Locate the cell with the specified text and output its [X, Y] center coordinate. 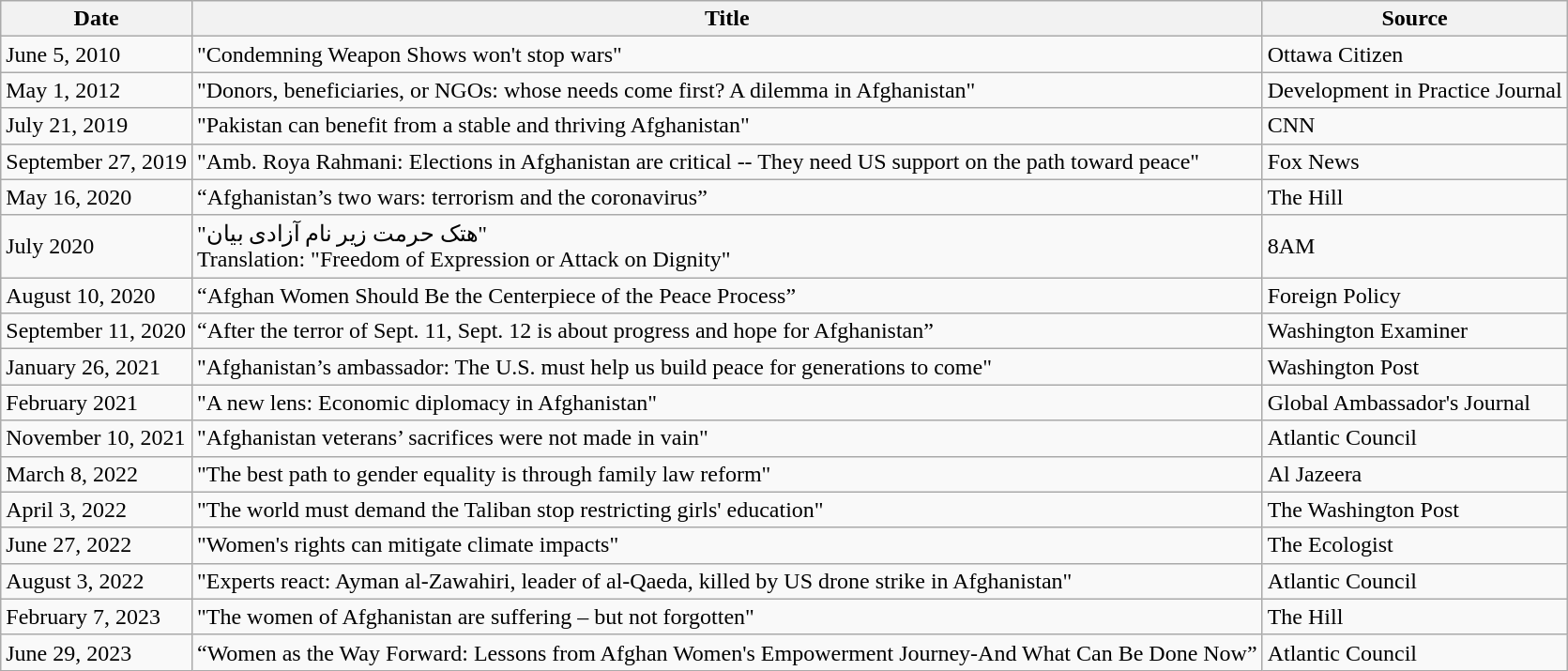
Date [97, 19]
"The women of Afghanistan are suffering – but not forgotten" [726, 617]
May 1, 2012 [97, 90]
"Women's rights can mitigate climate impacts" [726, 545]
Fox News [1415, 161]
September 11, 2020 [97, 331]
Source [1415, 19]
Foreign Policy [1415, 296]
CNN [1415, 126]
"The world must demand the Taliban stop restricting girls' education" [726, 510]
June 29, 2023 [97, 652]
Ottawa Citizen [1415, 54]
“Afghan Women Should Be the Centerpiece of the Peace Process” [726, 296]
"هتک‌ حرمت زیر نام آزادی بیان"Translation: "Freedom of Expression or Attack on Dignity" [726, 246]
“Afghanistan’s two wars: terrorism and the coronavirus” [726, 197]
“After the terror of Sept. 11, Sept. 12 is about progress and hope for Afghanistan” [726, 331]
8AM [1415, 246]
Washington Examiner [1415, 331]
"Afghanistan’s ambassador: The U.S. must help us build peace for generations to come" [726, 367]
Development in Practice Journal [1415, 90]
November 10, 2021 [97, 438]
"Amb. Roya Rahmani: Elections in Afghanistan are critical -- They need US support on the path toward peace" [726, 161]
August 10, 2020 [97, 296]
Global Ambassador's Journal [1415, 403]
"Experts react: Ayman al-Zawahiri, leader of al-Qaeda, killed by US drone strike in Afghanistan" [726, 581]
"A new lens: Economic diplomacy in Afghanistan" [726, 403]
The Ecologist [1415, 545]
Title [726, 19]
June 5, 2010 [97, 54]
January 26, 2021 [97, 367]
The Washington Post [1415, 510]
February 7, 2023 [97, 617]
May 16, 2020 [97, 197]
"Pakistan can benefit from a stable and thriving Afghanistan" [726, 126]
"Afghanistan veterans’ sacrifices were not made in vain" [726, 438]
September 27, 2019 [97, 161]
“Women as the Way Forward: Lessons from Afghan Women's Empowerment Journey-And What Can Be Done Now” [726, 652]
"Condemning Weapon Shows won't stop wars" [726, 54]
Washington Post [1415, 367]
July 21, 2019 [97, 126]
"The best path to gender equality is through family law reform" [726, 474]
February 2021 [97, 403]
Al Jazeera [1415, 474]
August 3, 2022 [97, 581]
July 2020 [97, 246]
June 27, 2022 [97, 545]
April 3, 2022 [97, 510]
March 8, 2022 [97, 474]
"Donors, beneficiaries, or NGOs: whose needs come first? A dilemma in Afghanistan" [726, 90]
